Capture the cell that displays the provided text and extract its [X, Y] central coordinate. 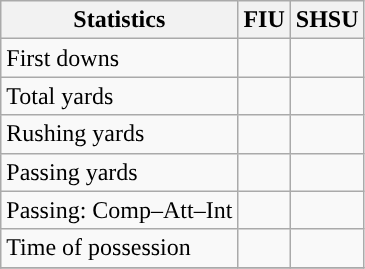
Time of possession [120, 248]
Passing yards [120, 172]
SHSU [327, 20]
Rushing yards [120, 134]
Total yards [120, 96]
FIU [264, 20]
First downs [120, 58]
Passing: Comp–Att–Int [120, 210]
Statistics [120, 20]
